Extract the (x, y) coordinate from the center of the cell holding the provided text.  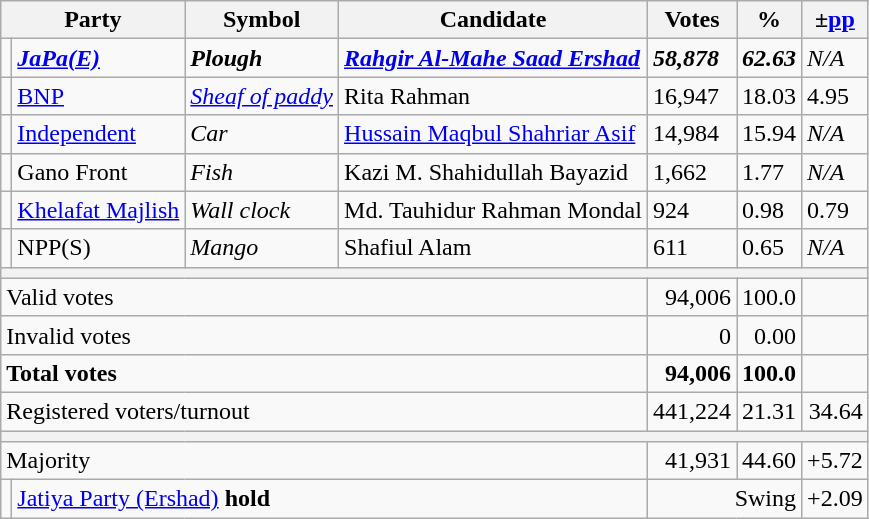
Shafiul Alam (494, 248)
% (768, 20)
Kazi M. Shahidullah Bayazid (494, 172)
1,662 (692, 172)
14,984 (692, 134)
611 (692, 248)
15.94 (768, 134)
441,224 (692, 411)
41,931 (692, 461)
Fish (262, 172)
Hussain Maqbul Shahriar Asif (494, 134)
34.64 (836, 411)
0.65 (768, 248)
Sheaf of paddy (262, 96)
4.95 (836, 96)
58,878 (692, 58)
Mango (262, 248)
BNP (98, 96)
Jatiya Party (Ershad) hold (330, 499)
62.63 (768, 58)
1.77 (768, 172)
Independent (98, 134)
±pp (836, 20)
+2.09 (836, 499)
Registered voters/turnout (324, 411)
Swing (724, 499)
Total votes (324, 373)
Plough (262, 58)
+5.72 (836, 461)
Wall clock (262, 210)
44.60 (768, 461)
Rahgir Al-Mahe Saad Ershad (494, 58)
16,947 (692, 96)
Votes (692, 20)
0.79 (836, 210)
0.98 (768, 210)
0 (692, 335)
Party (93, 20)
21.31 (768, 411)
Car (262, 134)
924 (692, 210)
Rita Rahman (494, 96)
Invalid votes (324, 335)
Gano Front (98, 172)
0.00 (768, 335)
NPP(S) (98, 248)
Md. Tauhidur Rahman Mondal (494, 210)
Symbol (262, 20)
Candidate (494, 20)
18.03 (768, 96)
JaPa(E) (98, 58)
Khelafat Majlish (98, 210)
Valid votes (324, 297)
Majority (324, 461)
